Extract the [x, y] coordinate from the center of the cell holding the provided text.  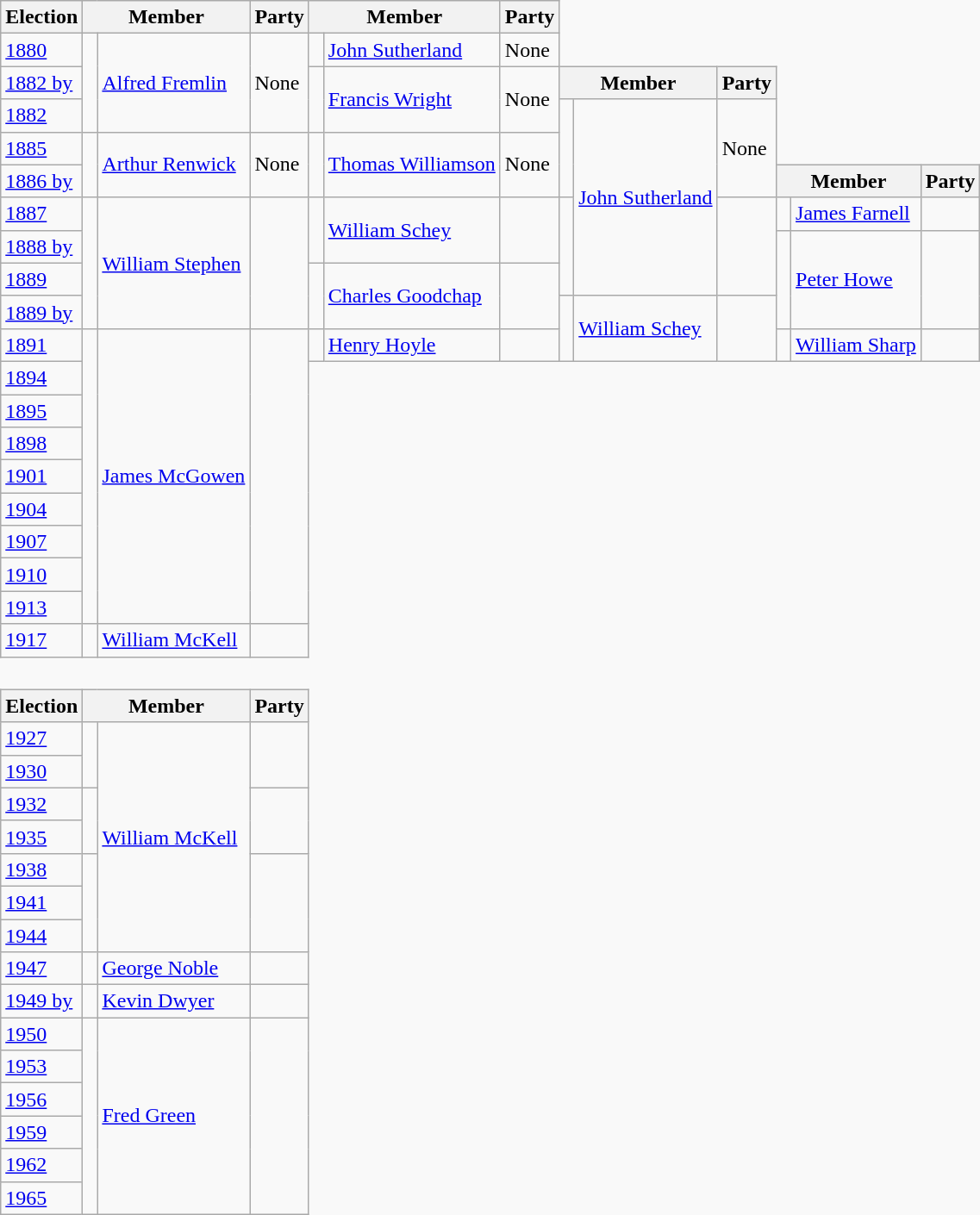
1901 [41, 477]
1941 [41, 902]
Francis Wright [412, 99]
1935 [41, 837]
1953 [41, 1067]
1947 [41, 969]
1887 [41, 214]
William Stephen [174, 263]
1917 [41, 640]
1949 by [41, 1001]
1885 [41, 148]
Thomas Williamson [412, 165]
Peter Howe [857, 279]
1889 by [41, 312]
1882 [41, 115]
George Noble [174, 969]
James Farnell [857, 214]
1907 [41, 542]
Charles Goodchap [412, 296]
1880 [41, 50]
Fred Green [174, 1116]
1962 [41, 1165]
1930 [41, 771]
Arthur Renwick [174, 165]
Alfred Fremlin [174, 83]
1888 by [41, 246]
1886 by [41, 181]
Henry Hoyle [412, 345]
1944 [41, 935]
1889 [41, 279]
1956 [41, 1100]
1898 [41, 444]
1932 [41, 804]
1959 [41, 1132]
1910 [41, 575]
1913 [41, 607]
1895 [41, 411]
1894 [41, 377]
William Sharp [857, 345]
1965 [41, 1198]
1904 [41, 509]
1950 [41, 1034]
1882 by [41, 83]
1891 [41, 345]
1927 [41, 738]
James McGowen [174, 476]
1938 [41, 869]
Kevin Dwyer [174, 1001]
